Determine the [X, Y] coordinate at the center of the cell enclosing the given text.  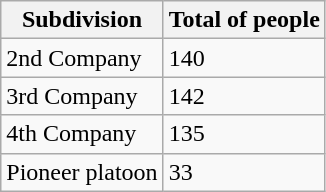
Subdivision [82, 20]
33 [244, 172]
142 [244, 96]
2nd Company [82, 58]
Total of people [244, 20]
4th Company [82, 134]
135 [244, 134]
140 [244, 58]
Pioneer platoon [82, 172]
3rd Company [82, 96]
